Pinpoint the cell where the given text exists, returning its [X, Y] midpoint coordinate. 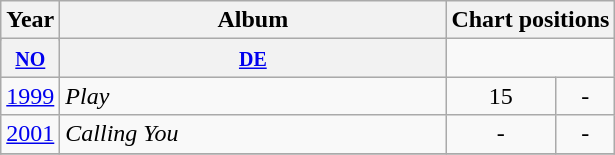
Calling You [253, 134]
DE [253, 58]
Chart positions [530, 20]
NO [30, 58]
2001 [30, 134]
Play [253, 96]
Year [30, 20]
Album [253, 20]
1999 [30, 96]
15 [501, 96]
